Capture the cell that displays the provided text and extract its (X, Y) central coordinate. 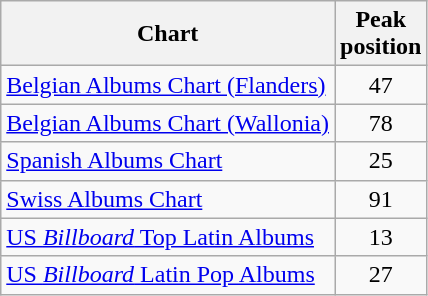
Belgian Albums Chart (Flanders) (168, 85)
US Billboard Latin Pop Albums (168, 275)
Peakposition (380, 34)
78 (380, 123)
Spanish Albums Chart (168, 161)
US Billboard Top Latin Albums (168, 237)
25 (380, 161)
47 (380, 85)
Chart (168, 34)
Belgian Albums Chart (Wallonia) (168, 123)
91 (380, 199)
13 (380, 237)
Swiss Albums Chart (168, 199)
27 (380, 275)
